Scan for the cell matching the given text and deliver its [x, y] coordinate at center. 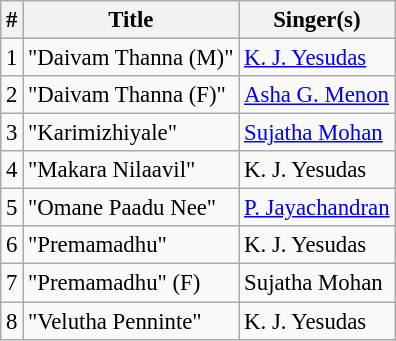
"Makara Nilaavil" [131, 170]
"Daivam Thanna (F)" [131, 95]
7 [12, 283]
"Velutha Penninte" [131, 321]
"Premamadhu" (F) [131, 283]
P. Jayachandran [317, 208]
"Premamadhu" [131, 245]
6 [12, 245]
Singer(s) [317, 20]
"Daivam Thanna (M)" [131, 58]
5 [12, 208]
Title [131, 20]
"Karimizhiyale" [131, 133]
# [12, 20]
1 [12, 58]
8 [12, 321]
3 [12, 133]
2 [12, 95]
Asha G. Menon [317, 95]
"Omane Paadu Nee" [131, 208]
4 [12, 170]
